Return [X, Y] of the center of cell containing provided text 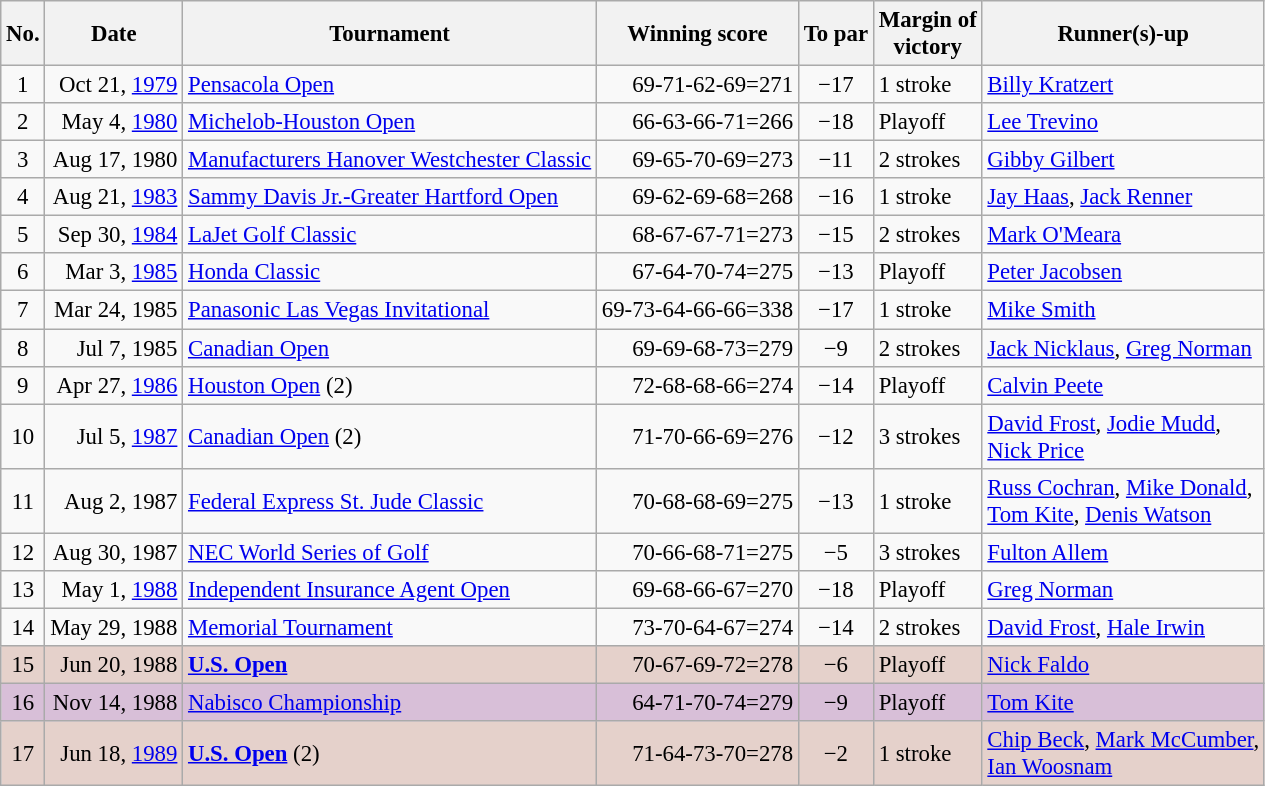
69-73-64-66-66=338 [698, 310]
64-71-70-74=279 [698, 702]
5 [23, 235]
David Frost, Hale Irwin [1123, 627]
−5 [836, 552]
68-67-67-71=273 [698, 235]
To par [836, 34]
Calvin Peete [1123, 385]
72-68-68-66=274 [698, 385]
9 [23, 385]
David Frost, Jodie Mudd, Nick Price [1123, 436]
Michelob-Houston Open [390, 122]
66-63-66-71=266 [698, 122]
Mar 24, 1985 [114, 310]
69-68-66-67=270 [698, 590]
−12 [836, 436]
May 4, 1980 [114, 122]
69-65-70-69=273 [698, 160]
Tournament [390, 34]
16 [23, 702]
Aug 21, 1983 [114, 197]
Independent Insurance Agent Open [390, 590]
Mike Smith [1123, 310]
Mark O'Meara [1123, 235]
12 [23, 552]
69-69-68-73=279 [698, 348]
Federal Express St. Jude Classic [390, 500]
NEC World Series of Golf [390, 552]
69-71-62-69=271 [698, 85]
Nov 14, 1988 [114, 702]
Greg Norman [1123, 590]
Fulton Allem [1123, 552]
69-62-69-68=268 [698, 197]
Jun 18, 1989 [114, 754]
Sammy Davis Jr.-Greater Hartford Open [390, 197]
2 [23, 122]
Tom Kite [1123, 702]
LaJet Golf Classic [390, 235]
11 [23, 500]
Oct 21, 1979 [114, 85]
Houston Open (2) [390, 385]
No. [23, 34]
8 [23, 348]
70-67-69-72=278 [698, 665]
Jack Nicklaus, Greg Norman [1123, 348]
Aug 30, 1987 [114, 552]
Jul 7, 1985 [114, 348]
Nabisco Championship [390, 702]
Sep 30, 1984 [114, 235]
Gibby Gilbert [1123, 160]
Honda Classic [390, 273]
4 [23, 197]
Peter Jacobsen [1123, 273]
Chip Beck, Mark McCumber, Ian Woosnam [1123, 754]
Manufacturers Hanover Westchester Classic [390, 160]
Apr 27, 1986 [114, 385]
Jun 20, 1988 [114, 665]
17 [23, 754]
Panasonic Las Vegas Invitational [390, 310]
Aug 17, 1980 [114, 160]
Winning score [698, 34]
Lee Trevino [1123, 122]
Runner(s)-up [1123, 34]
6 [23, 273]
Memorial Tournament [390, 627]
Canadian Open [390, 348]
Margin ofvictory [928, 34]
−11 [836, 160]
Date [114, 34]
Nick Faldo [1123, 665]
70-68-68-69=275 [698, 500]
15 [23, 665]
−15 [836, 235]
Aug 2, 1987 [114, 500]
13 [23, 590]
7 [23, 310]
May 1, 1988 [114, 590]
Pensacola Open [390, 85]
3 [23, 160]
Jul 5, 1987 [114, 436]
−16 [836, 197]
14 [23, 627]
Canadian Open (2) [390, 436]
67-64-70-74=275 [698, 273]
Jay Haas, Jack Renner [1123, 197]
U.S. Open [390, 665]
73-70-64-67=274 [698, 627]
10 [23, 436]
May 29, 1988 [114, 627]
−6 [836, 665]
1 [23, 85]
71-70-66-69=276 [698, 436]
71-64-73-70=278 [698, 754]
Mar 3, 1985 [114, 273]
Russ Cochran, Mike Donald, Tom Kite, Denis Watson [1123, 500]
Billy Kratzert [1123, 85]
U.S. Open (2) [390, 754]
70-66-68-71=275 [698, 552]
−2 [836, 754]
